Detect which cell encompasses the target text, then output its (x, y) center coordinate. 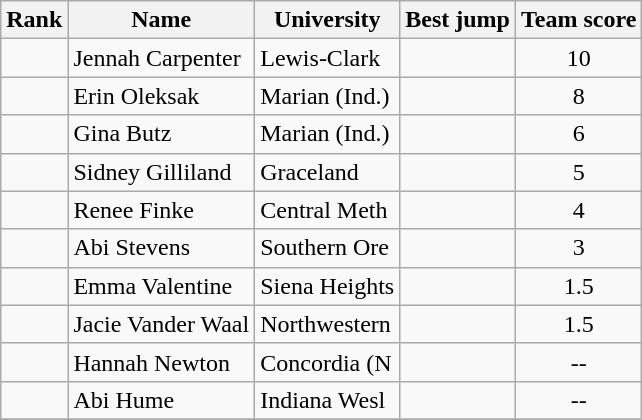
4 (578, 210)
Best jump (458, 20)
Northwestern (328, 324)
6 (578, 134)
Lewis-Clark (328, 58)
Jennah Carpenter (162, 58)
Gina Butz (162, 134)
Rank (34, 20)
5 (578, 172)
Hannah Newton (162, 362)
3 (578, 248)
Team score (578, 20)
Southern Ore (328, 248)
Central Meth (328, 210)
Siena Heights (328, 286)
Sidney Gilliland (162, 172)
Emma Valentine (162, 286)
Renee Finke (162, 210)
Graceland (328, 172)
Concordia (N (328, 362)
10 (578, 58)
Abi Hume (162, 400)
Abi Stevens (162, 248)
Jacie Vander Waal (162, 324)
Erin Oleksak (162, 96)
Name (162, 20)
Indiana Wesl (328, 400)
8 (578, 96)
University (328, 20)
